Detect which cell encompasses the target text, then output its [X, Y] center coordinate. 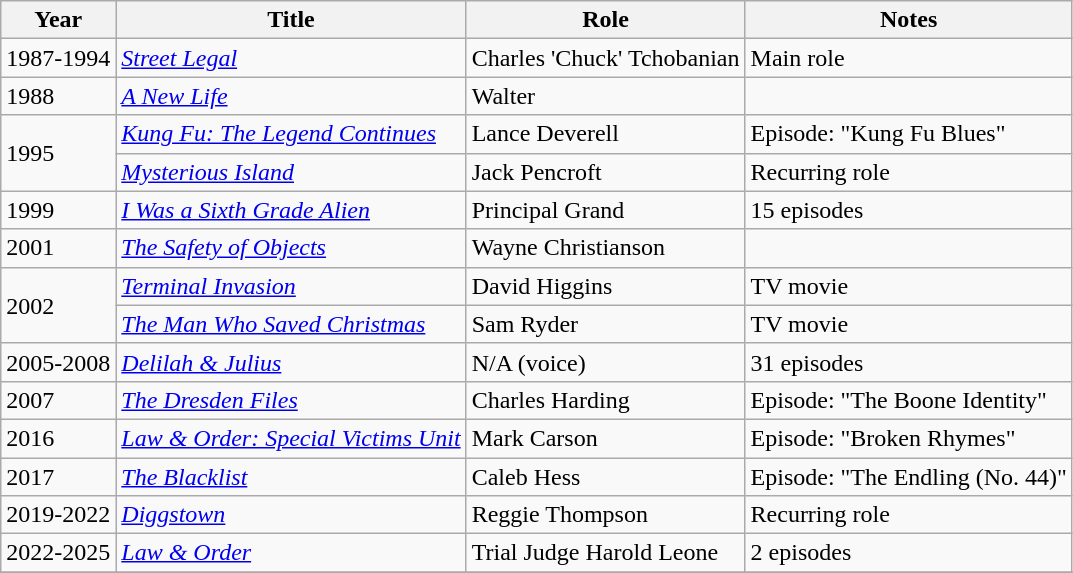
Episode: "Kung Fu Blues" [908, 134]
2001 [58, 248]
Mark Carson [606, 438]
Diggstown [291, 515]
15 episodes [908, 210]
Wayne Christianson [606, 248]
Principal Grand [606, 210]
Kung Fu: The Legend Continues [291, 134]
1995 [58, 153]
David Higgins [606, 286]
Notes [908, 20]
Main role [908, 58]
The Man Who Saved Christmas [291, 324]
1999 [58, 210]
Episode: "The Endling (No. 44)" [908, 477]
Year [58, 20]
I Was a Sixth Grade Alien [291, 210]
Terminal Invasion [291, 286]
Sam Ryder [606, 324]
N/A (voice) [606, 362]
Law & Order [291, 553]
2017 [58, 477]
Lance Deverell [606, 134]
31 episodes [908, 362]
Charles 'Chuck' Tchobanian [606, 58]
Mysterious Island [291, 172]
2005-2008 [58, 362]
Charles Harding [606, 400]
2016 [58, 438]
Jack Pencroft [606, 172]
Delilah & Julius [291, 362]
Title [291, 20]
Street Legal [291, 58]
Reggie Thompson [606, 515]
Law & Order: Special Victims Unit [291, 438]
Walter [606, 96]
2022-2025 [58, 553]
Trial Judge Harold Leone [606, 553]
1988 [58, 96]
Role [606, 20]
1987-1994 [58, 58]
The Blacklist [291, 477]
2019-2022 [58, 515]
Caleb Hess [606, 477]
Episode: "Broken Rhymes" [908, 438]
Episode: "The Boone Identity" [908, 400]
2 episodes [908, 553]
The Safety of Objects [291, 248]
The Dresden Files [291, 400]
2007 [58, 400]
2002 [58, 305]
A New Life [291, 96]
